For the text-containing cell, return its midpoint in (X, Y) coordinate format. 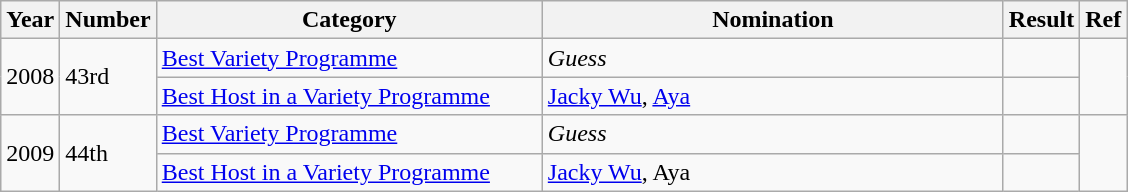
Number (108, 20)
2008 (30, 77)
Category (349, 20)
Year (30, 20)
Nomination (772, 20)
44th (108, 153)
2009 (30, 153)
Ref (1104, 20)
43rd (108, 77)
Result (1041, 20)
